Return the [x, y] coordinate for the center point of the cell that contains the specified text.  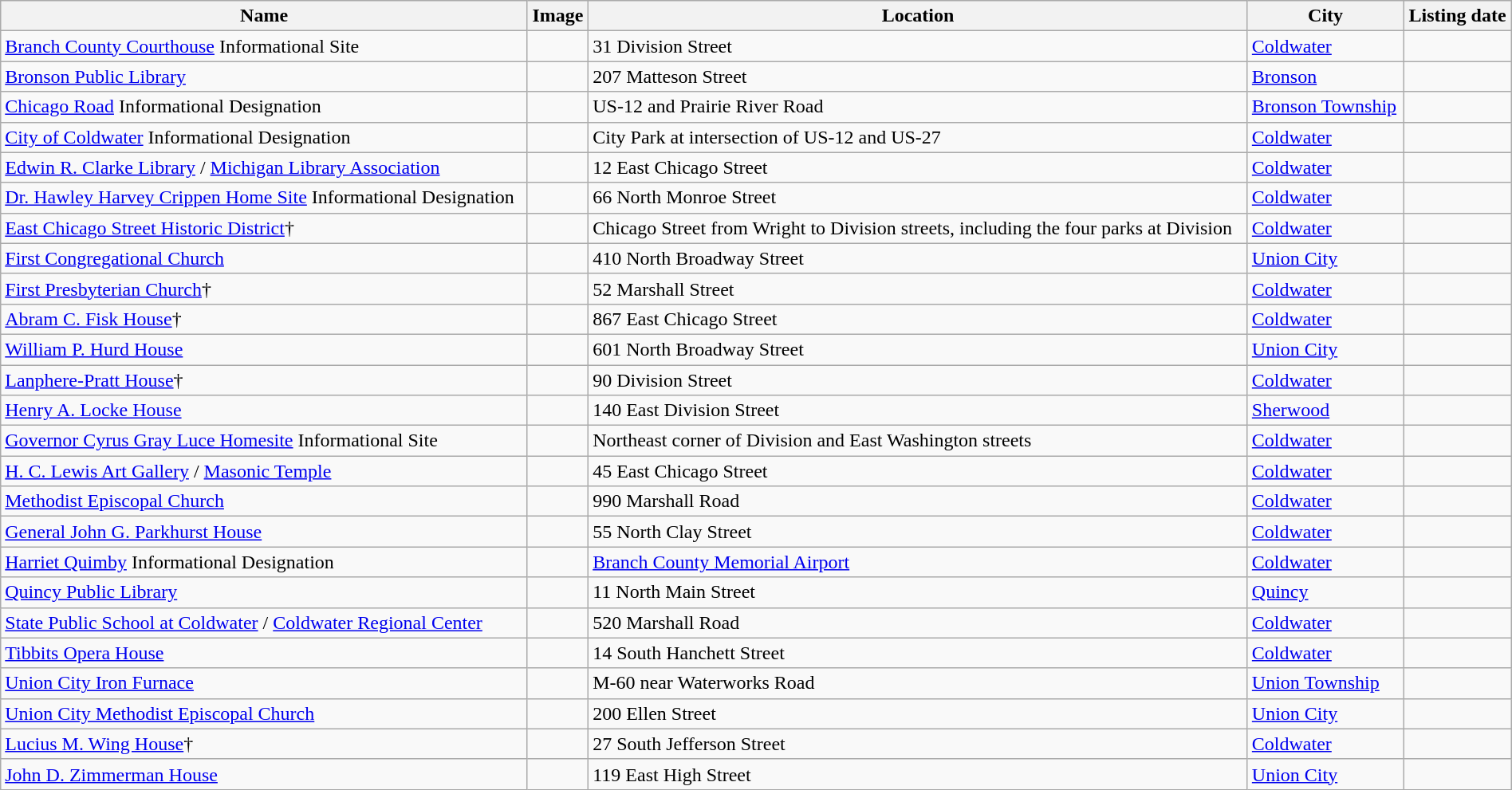
410 North Broadway Street [919, 258]
Image [557, 16]
Quincy [1325, 592]
Lanphere-Pratt House† [265, 380]
12 East Chicago Street [919, 167]
119 East High Street [919, 774]
11 North Main Street [919, 592]
207 Matteson Street [919, 77]
Union Township [1325, 683]
H. C. Lewis Art Gallery / Masonic Temple [265, 471]
200 Ellen Street [919, 713]
Dr. Hawley Harvey Crippen Home Site Informational Designation [265, 198]
867 East Chicago Street [919, 319]
Abram C. Fisk House† [265, 319]
Lucius M. Wing House† [265, 744]
Chicago Street from Wright to Division streets, including the four parks at Division [919, 228]
Bronson Public Library [265, 77]
Methodist Episcopal Church [265, 501]
66 North Monroe Street [919, 198]
Listing date [1458, 16]
14 South Hanchett Street [919, 653]
90 Division Street [919, 380]
31 Division Street [919, 46]
52 Marshall Street [919, 289]
Tibbits Opera House [265, 653]
City Park at intersection of US-12 and US-27 [919, 137]
Union City Methodist Episcopal Church [265, 713]
Henry A. Locke House [265, 411]
Northeast corner of Division and East Washington streets [919, 441]
First Presbyterian Church† [265, 289]
Harriet Quimby Informational Designation [265, 562]
East Chicago Street Historic District† [265, 228]
City [1325, 16]
City of Coldwater Informational Designation [265, 137]
Chicago Road Informational Designation [265, 107]
M-60 near Waterworks Road [919, 683]
601 North Broadway Street [919, 349]
Governor Cyrus Gray Luce Homesite Informational Site [265, 441]
Branch County Memorial Airport [919, 562]
Union City Iron Furnace [265, 683]
Edwin R. Clarke Library / Michigan Library Association [265, 167]
Branch County Courthouse Informational Site [265, 46]
US-12 and Prairie River Road [919, 107]
Quincy Public Library [265, 592]
990 Marshall Road [919, 501]
First Congregational Church [265, 258]
Bronson Township [1325, 107]
State Public School at Coldwater / Coldwater Regional Center [265, 623]
520 Marshall Road [919, 623]
William P. Hurd House [265, 349]
Bronson [1325, 77]
Location [919, 16]
Sherwood [1325, 411]
Name [265, 16]
27 South Jefferson Street [919, 744]
140 East Division Street [919, 411]
45 East Chicago Street [919, 471]
John D. Zimmerman House [265, 774]
General John G. Parkhurst House [265, 532]
55 North Clay Street [919, 532]
